Determine the (X, Y) coordinate at the center of the cell enclosing the given text.  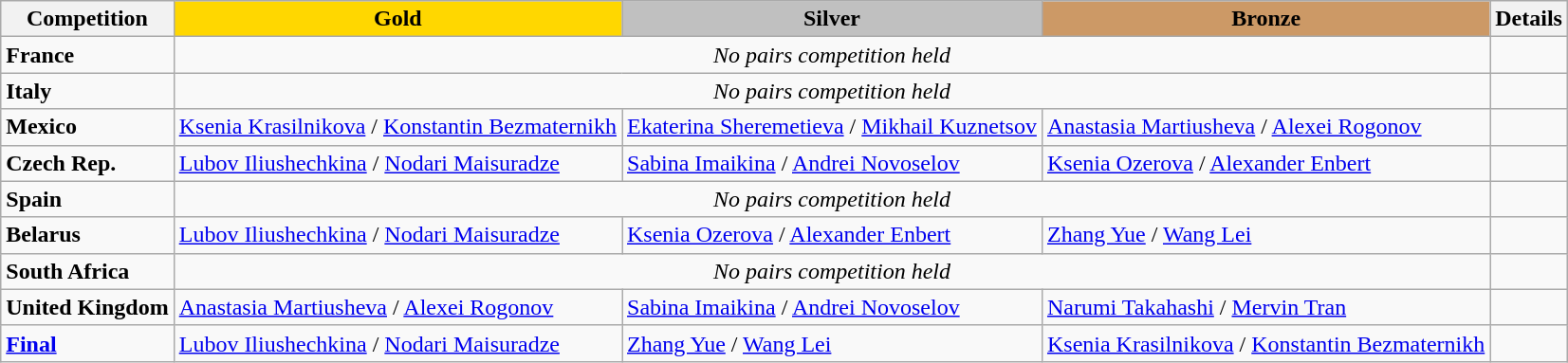
Gold (397, 19)
Bronze (1265, 19)
France (87, 55)
Mexico (87, 127)
Czech Rep. (87, 163)
Silver (833, 19)
Spain (87, 199)
Final (87, 343)
South Africa (87, 271)
Details (1529, 19)
United Kingdom (87, 307)
Competition (87, 19)
Narumi Takahashi / Mervin Tran (1265, 307)
Belarus (87, 235)
Italy (87, 91)
Ekaterina Sheremetieva / Mikhail Kuznetsov (833, 127)
